Return the [x, y] coordinate for the center point of the cell that contains the specified text.  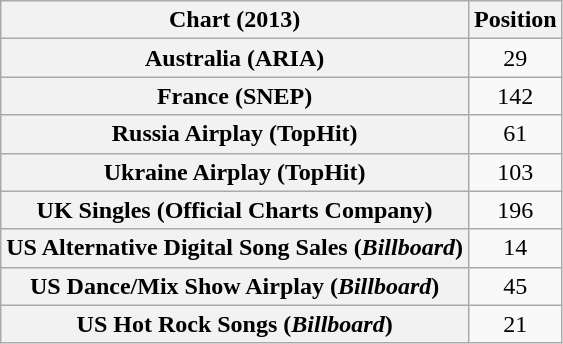
Australia (ARIA) [235, 58]
45 [515, 286]
21 [515, 324]
US Hot Rock Songs (Billboard) [235, 324]
France (SNEP) [235, 96]
196 [515, 210]
103 [515, 172]
29 [515, 58]
142 [515, 96]
Chart (2013) [235, 20]
Ukraine Airplay (TopHit) [235, 172]
Russia Airplay (TopHit) [235, 134]
14 [515, 248]
Position [515, 20]
US Alternative Digital Song Sales (Billboard) [235, 248]
UK Singles (Official Charts Company) [235, 210]
61 [515, 134]
US Dance/Mix Show Airplay (Billboard) [235, 286]
